Scan for the cell matching the given text and deliver its [x, y] coordinate at center. 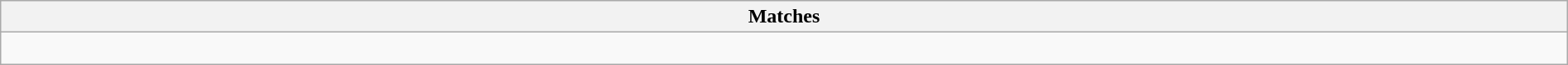
Matches [784, 17]
